From the cell containing the given text, extract its center point as [X, Y] coordinate. 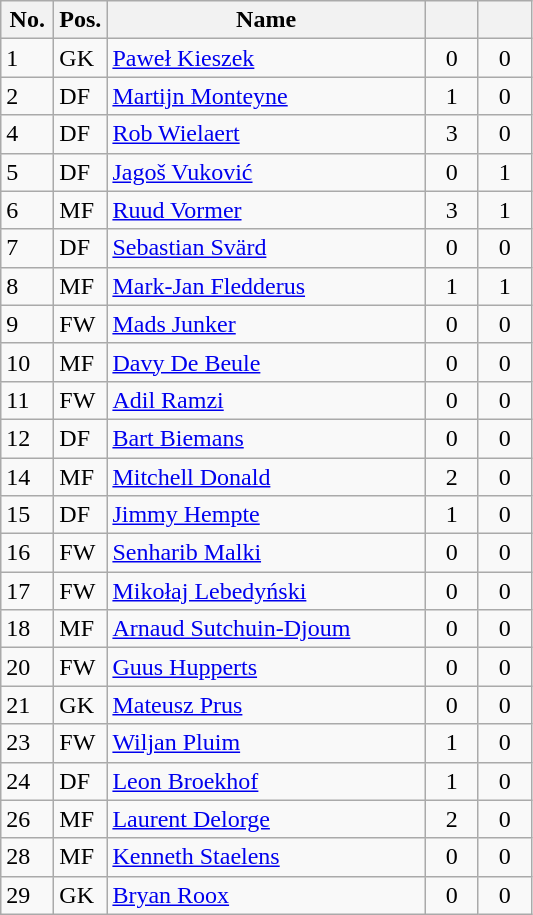
24 [28, 781]
7 [28, 248]
Laurent Delorge [266, 819]
Pos. [80, 20]
12 [28, 438]
Mitchell Donald [266, 477]
14 [28, 477]
29 [28, 895]
Bart Biemans [266, 438]
Mateusz Prus [266, 705]
Guus Hupperts [266, 667]
Senharib Malki [266, 553]
16 [28, 553]
Davy De Beule [266, 362]
Adil Ramzi [266, 400]
Mads Junker [266, 324]
Paweł Kieszek [266, 58]
No. [28, 20]
Ruud Vormer [266, 210]
21 [28, 705]
6 [28, 210]
17 [28, 591]
Wiljan Pluim [266, 743]
Rob Wielaert [266, 134]
Name [266, 20]
18 [28, 629]
5 [28, 172]
20 [28, 667]
Arnaud Sutchuin-Djoum [266, 629]
4 [28, 134]
10 [28, 362]
Mark-Jan Fledderus [266, 286]
28 [28, 857]
8 [28, 286]
Leon Broekhof [266, 781]
9 [28, 324]
23 [28, 743]
26 [28, 819]
Martijn Monteyne [266, 96]
Kenneth Staelens [266, 857]
Jagoš Vuković [266, 172]
Bryan Roox [266, 895]
11 [28, 400]
15 [28, 515]
Jimmy Hempte [266, 515]
Mikołaj Lebedyński [266, 591]
Sebastian Svärd [266, 248]
